Return the [X, Y] coordinate for the center point of the cell that contains the specified text.  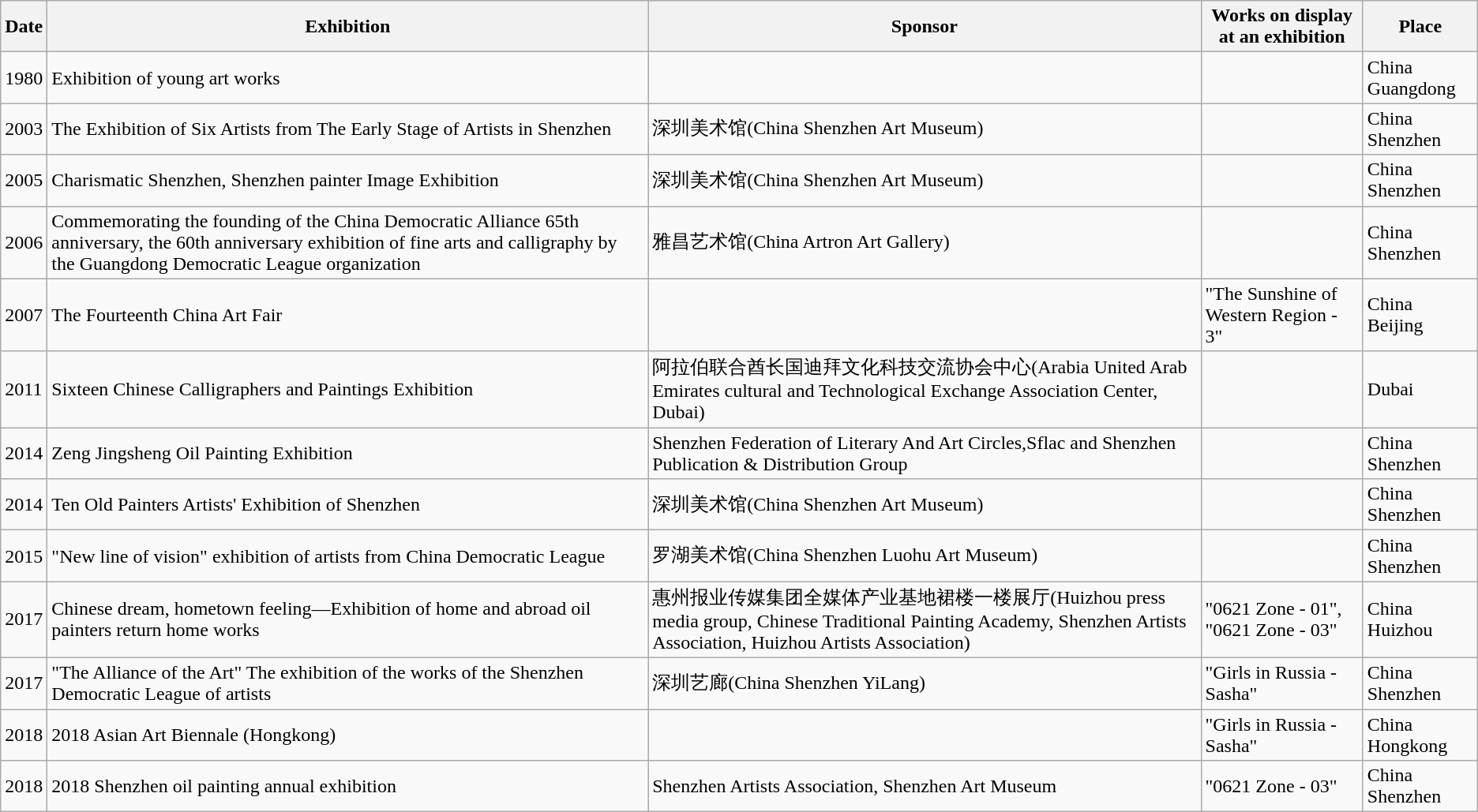
China Huizhou [1420, 620]
Sponsor [925, 27]
2005 [24, 180]
Shenzhen Artists Association, Shenzhen Art Museum [925, 786]
"New line of vision" exhibition of artists from China Democratic League [347, 556]
Shenzhen Federation of Literary And Art Circles,Sflac and Shenzhen Publication & Distribution Group [925, 453]
2003 [24, 129]
1980 [24, 77]
"The Sunshine of Western Region - 3" [1282, 315]
China Hongkong [1420, 734]
2018 Asian Art Biennale (Hongkong) [347, 734]
2006 [24, 242]
The Exhibition of Six Artists from The Early Stage of Artists in Shenzhen [347, 129]
2007 [24, 315]
"The Alliance of the Art" The exhibition of the works of the Shenzhen Democratic League of artists [347, 683]
Dubai [1420, 390]
Exhibition of young art works [347, 77]
China Beijing [1420, 315]
Sixteen Chinese Calligraphers and Paintings Exhibition [347, 390]
雅昌艺术馆(China Artron Art Gallery) [925, 242]
China Guangdong [1420, 77]
Ten Old Painters Artists' Exhibition of Shenzhen [347, 505]
2015 [24, 556]
Zeng Jingsheng Oil Painting Exhibition [347, 453]
2011 [24, 390]
Works on display at an exhibition [1282, 27]
Date [24, 27]
Place [1420, 27]
Chinese dream, hometown feeling—Exhibition of home and abroad oil painters return home works [347, 620]
阿拉伯联合酋长国迪拜文化科技交流协会中心(Arabia United Arab Emirates cultural and Technological Exchange Association Center, Dubai) [925, 390]
深圳艺廊(China Shenzhen YiLang) [925, 683]
Exhibition [347, 27]
惠州报业传媒集团全媒体产业基地裙楼一楼展厅(Huizhou press media group, Chinese Traditional Painting Academy, Shenzhen Artists Association, Huizhou Artists Association) [925, 620]
"0621 Zone - 01", "0621 Zone - 03" [1282, 620]
The Fourteenth China Art Fair [347, 315]
罗湖美术馆(China Shenzhen Luohu Art Museum) [925, 556]
Charismatic Shenzhen, Shenzhen painter Image Exhibition [347, 180]
"0621 Zone - 03" [1282, 786]
2018 Shenzhen oil painting annual exhibition [347, 786]
